Determine the (x, y) coordinate at the center of the cell enclosing the given text.  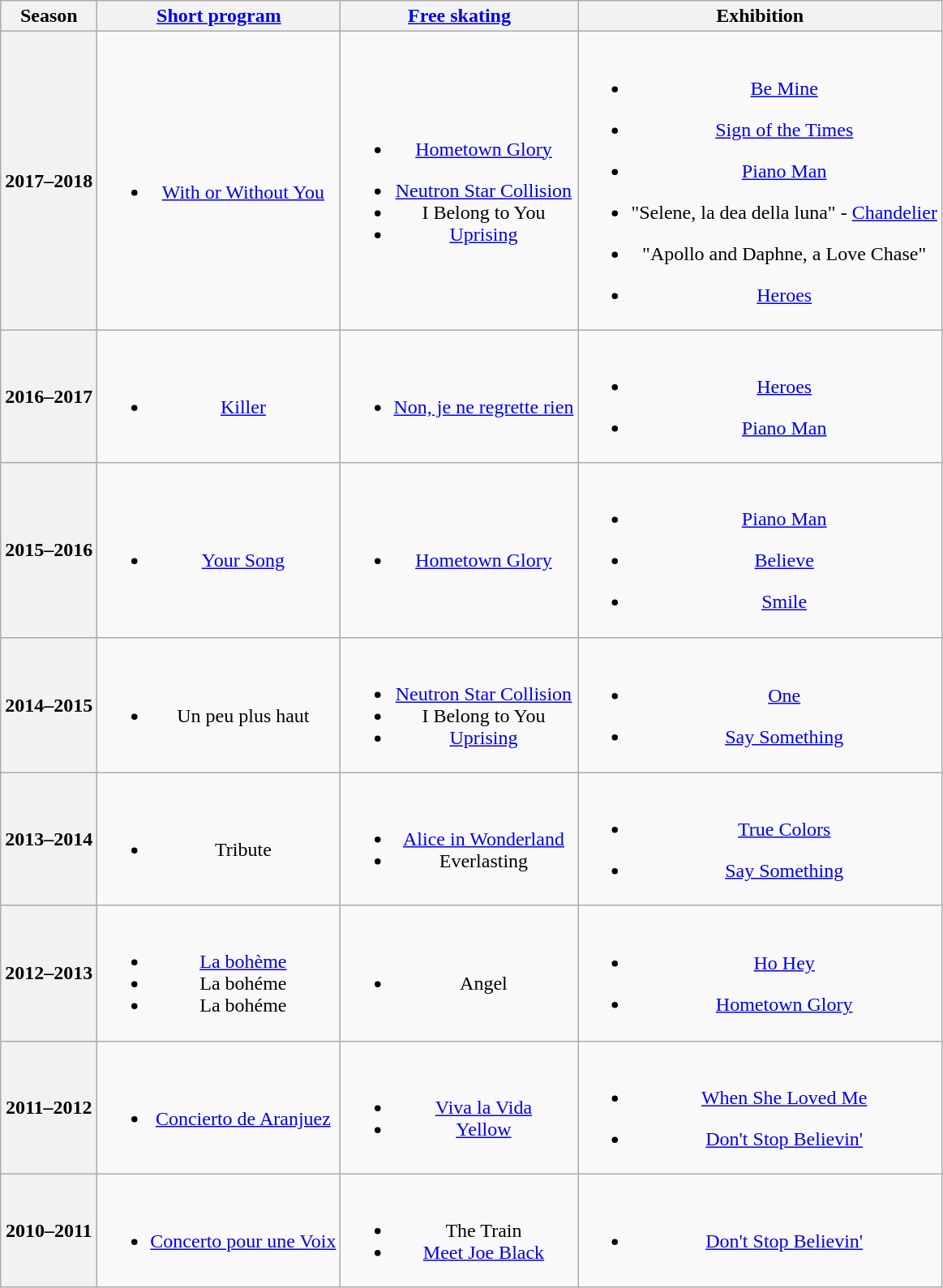
The Train Meet Joe Black (459, 1230)
2011–2012 (49, 1107)
With or Without You (219, 181)
True Colors Say Something (761, 839)
2014–2015 (49, 705)
Tribute (219, 839)
2012–2013 (49, 973)
Your Song (219, 550)
Ho Hey Hometown Glory (761, 973)
Short program (219, 16)
Don't Stop Believin' (761, 1230)
La bohème La bohéme La bohéme (219, 973)
2010–2011 (49, 1230)
Concierto de Aranjuez (219, 1107)
2013–2014 (49, 839)
Alice in Wonderland Everlasting (459, 839)
Hometown Glory Neutron Star Collision I Belong to You Uprising (459, 181)
Free skating (459, 16)
Neutron Star Collision I Belong to You Uprising (459, 705)
Un peu plus haut (219, 705)
When She Loved Me Don't Stop Believin' (761, 1107)
Concerto pour une Voix (219, 1230)
Exhibition (761, 16)
Piano Man Believe Smile (761, 550)
Hometown Glory (459, 550)
Killer (219, 396)
Non, je ne regrette rien (459, 396)
One Say Something (761, 705)
Viva la Vida Yellow (459, 1107)
Angel (459, 973)
Heroes Piano Man (761, 396)
2015–2016 (49, 550)
Season (49, 16)
Be Mine Sign of the Times Piano Man "Selene, la dea della luna" - Chandelier "Apollo and Daphne, a Love Chase"Heroes (761, 181)
2017–2018 (49, 181)
2016–2017 (49, 396)
